Pinpoint the cell where the given text exists, returning its [x, y] midpoint coordinate. 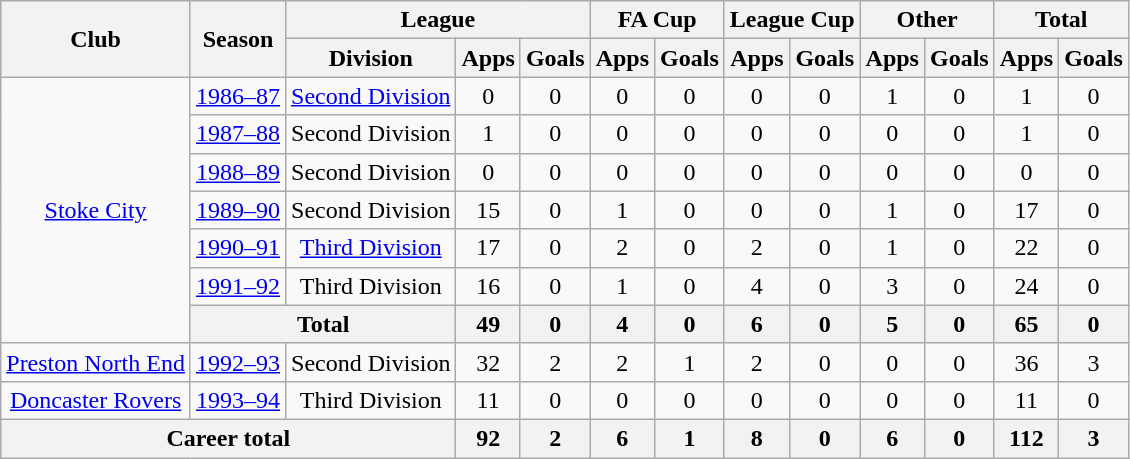
15 [488, 210]
League [438, 20]
1993–94 [238, 400]
1990–91 [238, 248]
Doncaster Rovers [96, 400]
32 [488, 362]
5 [892, 324]
1989–90 [238, 210]
8 [756, 438]
League Cup [792, 20]
1992–93 [238, 362]
24 [1026, 286]
Season [238, 39]
112 [1026, 438]
36 [1026, 362]
1987–88 [238, 134]
Career total [228, 438]
1986–87 [238, 96]
1988–89 [238, 172]
Division [371, 58]
1991–92 [238, 286]
92 [488, 438]
16 [488, 286]
Club [96, 39]
49 [488, 324]
Preston North End [96, 362]
Other [927, 20]
65 [1026, 324]
22 [1026, 248]
FA Cup [657, 20]
Stoke City [96, 210]
